Pinpoint the cell where the given text exists, returning its [x, y] midpoint coordinate. 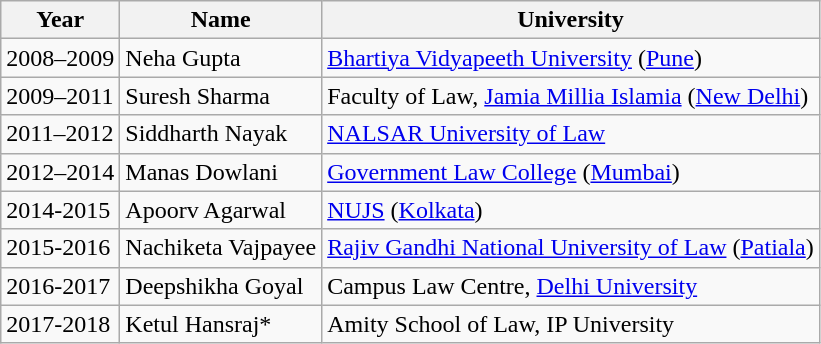
2012–2014 [60, 172]
2009–2011 [60, 96]
2016-2017 [60, 286]
Year [60, 20]
Bhartiya Vidyapeeth University (Pune) [571, 58]
Suresh Sharma [221, 96]
Ketul Hansraj* [221, 324]
Manas Dowlani [221, 172]
Apoorv Agarwal [221, 210]
University [571, 20]
NALSAR University of Law [571, 134]
Nachiketa Vajpayee [221, 248]
Name [221, 20]
Campus Law Centre, Delhi University [571, 286]
2014-2015 [60, 210]
NUJS (Kolkata) [571, 210]
2011–2012 [60, 134]
2017-2018 [60, 324]
2015-2016 [60, 248]
Government Law College (Mumbai) [571, 172]
Neha Gupta [221, 58]
Rajiv Gandhi National University of Law (Patiala) [571, 248]
Amity School of Law, IP University [571, 324]
Deepshikha Goyal [221, 286]
2008–2009 [60, 58]
Siddharth Nayak [221, 134]
Faculty of Law, Jamia Millia Islamia (New Delhi) [571, 96]
